Pinpoint the cell where the given text exists, returning its (x, y) midpoint coordinate. 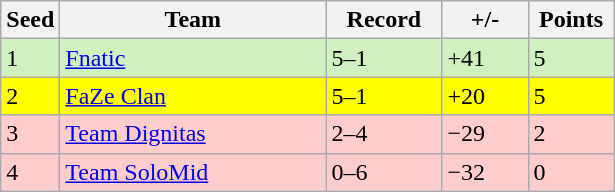
2–4 (384, 134)
−29 (485, 134)
+41 (485, 58)
FaZe Clan (193, 96)
0 (571, 172)
Seed (30, 20)
−32 (485, 172)
+20 (485, 96)
Fnatic (193, 58)
4 (30, 172)
Team SoloMid (193, 172)
0–6 (384, 172)
1 (30, 58)
Team Dignitas (193, 134)
Record (384, 20)
Team (193, 20)
Points (571, 20)
3 (30, 134)
+/- (485, 20)
